For the text-containing cell, return its midpoint in (x, y) coordinate format. 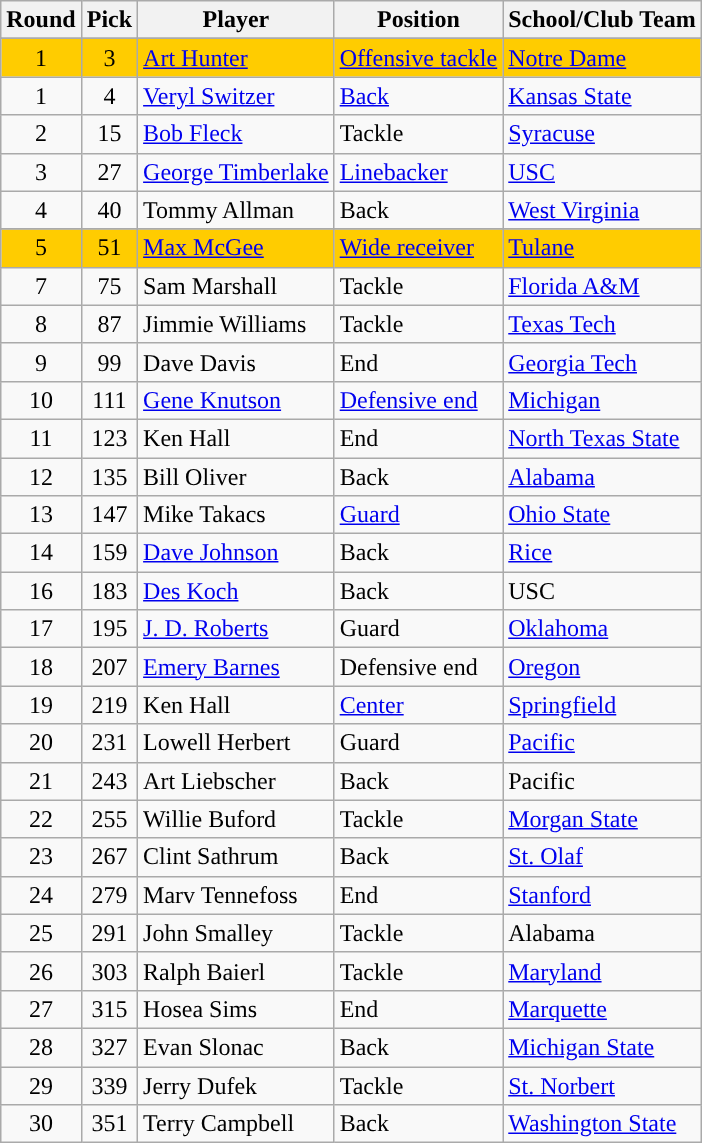
Pick (109, 20)
40 (109, 210)
2 (41, 134)
20 (41, 743)
159 (109, 553)
23 (41, 857)
99 (109, 362)
111 (109, 400)
315 (109, 1009)
Round (41, 20)
Dave Davis (236, 362)
Washington State (602, 1124)
Terry Campbell (236, 1124)
Bill Oliver (236, 477)
351 (109, 1124)
21 (41, 781)
29 (41, 1085)
Willie Buford (236, 819)
St. Norbert (602, 1085)
Michigan (602, 400)
303 (109, 971)
Evan Slonac (236, 1047)
291 (109, 933)
327 (109, 1047)
219 (109, 705)
West Virginia (602, 210)
Offensive tackle (418, 58)
Springfield (602, 705)
51 (109, 248)
Sam Marshall (236, 286)
Bob Fleck (236, 134)
Rice (602, 553)
Kansas State (602, 96)
147 (109, 515)
8 (41, 324)
75 (109, 286)
Des Koch (236, 591)
Player (236, 20)
30 (41, 1124)
Tommy Allman (236, 210)
Mike Takacs (236, 515)
John Smalley (236, 933)
George Timberlake (236, 172)
Linebacker (418, 172)
18 (41, 667)
28 (41, 1047)
Art Liebscher (236, 781)
15 (109, 134)
12 (41, 477)
J. D. Roberts (236, 629)
Tulane (602, 248)
Texas Tech (602, 324)
7 (41, 286)
10 (41, 400)
Oregon (602, 667)
9 (41, 362)
243 (109, 781)
Ralph Baierl (236, 971)
135 (109, 477)
25 (41, 933)
St. Olaf (602, 857)
Florida A&M (602, 286)
Emery Barnes (236, 667)
267 (109, 857)
19 (41, 705)
Marquette (602, 1009)
183 (109, 591)
Jimmie Williams (236, 324)
Veryl Switzer (236, 96)
Marv Tennefoss (236, 895)
Syracuse (602, 134)
North Texas State (602, 438)
13 (41, 515)
Ohio State (602, 515)
School/Club Team (602, 20)
255 (109, 819)
Jerry Dufek (236, 1085)
207 (109, 667)
11 (41, 438)
231 (109, 743)
Dave Johnson (236, 553)
26 (41, 971)
24 (41, 895)
87 (109, 324)
16 (41, 591)
Hosea Sims (236, 1009)
123 (109, 438)
Notre Dame (602, 58)
Lowell Herbert (236, 743)
195 (109, 629)
Gene Knutson (236, 400)
Center (418, 705)
Wide receiver (418, 248)
Max McGee (236, 248)
17 (41, 629)
339 (109, 1085)
Georgia Tech (602, 362)
14 (41, 553)
Stanford (602, 895)
Michigan State (602, 1047)
Oklahoma (602, 629)
279 (109, 895)
Position (418, 20)
22 (41, 819)
5 (41, 248)
Maryland (602, 971)
Art Hunter (236, 58)
Clint Sathrum (236, 857)
Morgan State (602, 819)
